Capture the cell that displays the provided text and extract its [x, y] central coordinate. 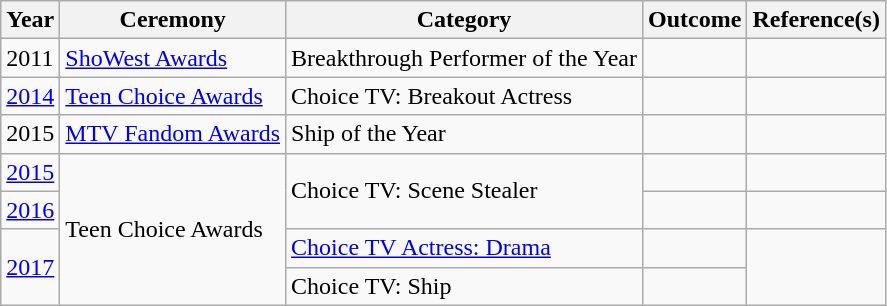
Outcome [695, 20]
Ceremony [173, 20]
Choice TV: Scene Stealer [464, 191]
2017 [30, 267]
2014 [30, 96]
Choice TV: Breakout Actress [464, 96]
Breakthrough Performer of the Year [464, 58]
ShoWest Awards [173, 58]
Choice TV: Ship [464, 286]
Category [464, 20]
2016 [30, 210]
Choice TV Actress: Drama [464, 248]
Ship of the Year [464, 134]
Year [30, 20]
MTV Fandom Awards [173, 134]
Reference(s) [816, 20]
2011 [30, 58]
